Scan for the cell matching the given text and deliver its (X, Y) coordinate at center. 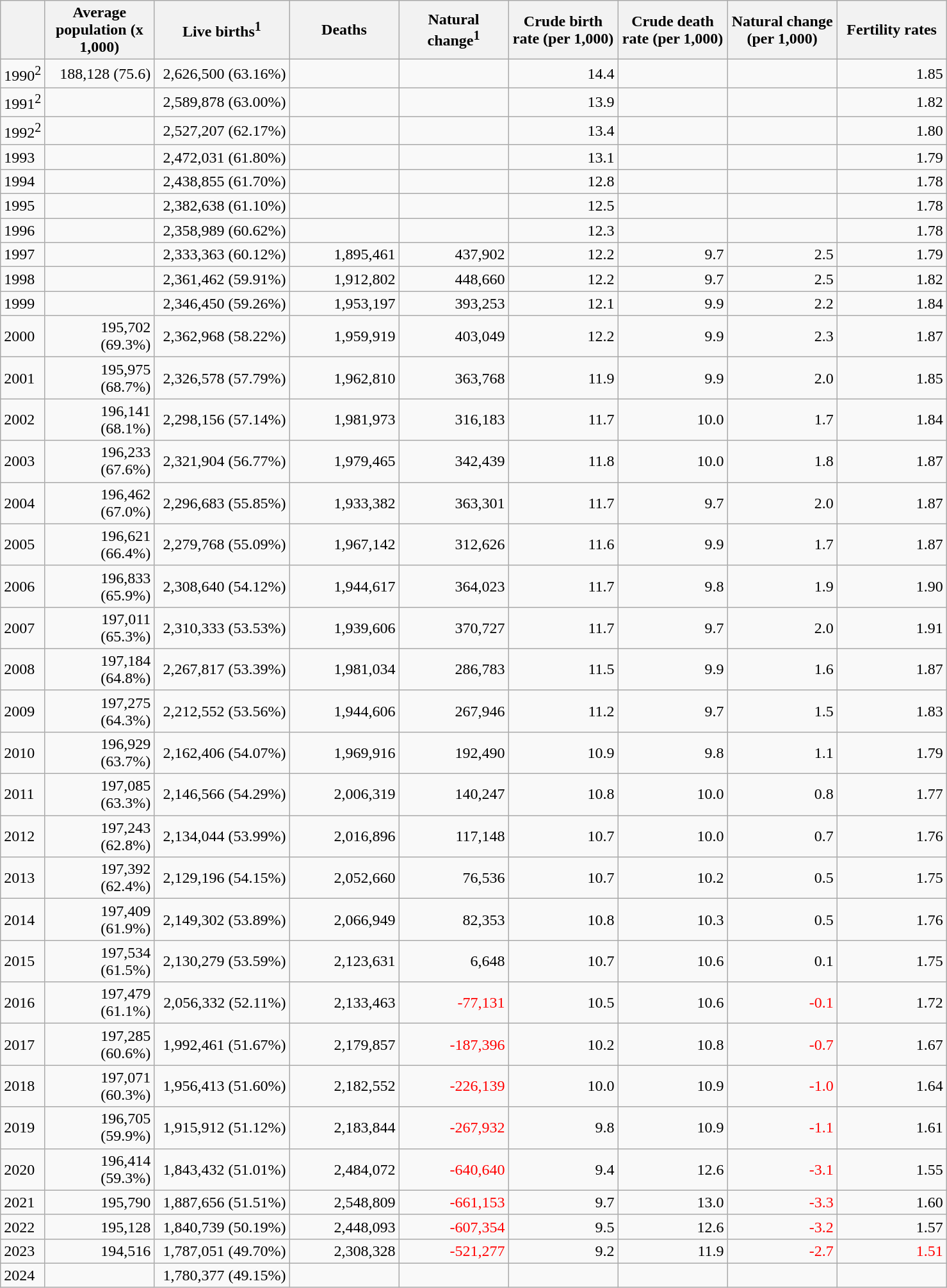
2004 (23, 503)
1,915,912 (51.12%) (222, 1128)
2,182,552 (344, 1086)
2014 (23, 919)
76,536 (453, 878)
-521,277 (453, 1251)
2,548,809 (344, 1202)
1,967,142 (344, 544)
1.6 (782, 670)
196,833 (65.9%) (100, 586)
312,626 (453, 544)
1994 (23, 182)
12.5 (563, 206)
316,183 (453, 420)
197,071 (60.3%) (100, 1086)
2013 (23, 878)
1.9 (782, 586)
2,066,949 (344, 919)
1.91 (891, 627)
1.61 (891, 1128)
2020 (23, 1169)
1,887,656 (51.51%) (222, 1202)
1998 (23, 279)
2,333,363 (60.12%) (222, 255)
1997 (23, 255)
Fertility rates (891, 30)
13.9 (563, 102)
197,011 (65.3%) (100, 627)
2021 (23, 1202)
6,648 (453, 962)
1,933,382 (344, 503)
195,128 (100, 1227)
9.2 (563, 1251)
2,589,878 (63.00%) (222, 102)
1,843,432 (51.01%) (222, 1169)
2,321,904 (56.77%) (222, 461)
1.77 (891, 795)
2,134,044 (53.99%) (222, 836)
2,484,072 (344, 1169)
2011 (23, 795)
-77,131 (453, 1002)
1.67 (891, 1045)
403,049 (453, 337)
1.57 (891, 1227)
2006 (23, 586)
1,959,919 (344, 337)
1.55 (891, 1169)
-2.7 (782, 1251)
9.4 (563, 1169)
363,768 (453, 378)
2,130,279 (53.59%) (222, 962)
2,056,332 (52.11%) (222, 1002)
1,840,739 (50.19%) (222, 1227)
2023 (23, 1251)
11.5 (563, 670)
342,439 (453, 461)
1993 (23, 157)
2,362,968 (58.22%) (222, 337)
2,308,328 (344, 1251)
-1.1 (782, 1128)
1.51 (891, 1251)
2,129,196 (54.15%) (222, 878)
2009 (23, 711)
12.1 (563, 303)
192,490 (453, 753)
1,944,617 (344, 586)
2016 (23, 1002)
11.8 (563, 461)
1.60 (891, 1202)
2,052,660 (344, 878)
2,016,896 (344, 836)
12.3 (563, 230)
-187,396 (453, 1045)
Natural change (per 1,000) (782, 30)
1,939,606 (344, 627)
2,123,631 (344, 962)
2,358,989 (60.62%) (222, 230)
-226,139 (453, 1086)
2000 (23, 337)
196,414 (59.3%) (100, 1169)
2,179,857 (344, 1045)
19912 (23, 102)
Natural change1 (453, 30)
-3.1 (782, 1169)
2,146,566 (54.29%) (222, 795)
-0.1 (782, 1002)
Crude death rate (per 1,000) (672, 30)
1.8 (782, 461)
2,472,031 (61.80%) (222, 157)
1,981,973 (344, 420)
196,462 (67.0%) (100, 503)
1,895,461 (344, 255)
2.2 (782, 303)
1.72 (891, 1002)
2015 (23, 962)
197,184 (64.8%) (100, 670)
82,353 (453, 919)
2,326,578 (57.79%) (222, 378)
12.8 (563, 182)
19902 (23, 74)
Average population (x 1,000) (100, 30)
2,382,638 (61.10%) (222, 206)
197,409 (61.9%) (100, 919)
448,660 (453, 279)
2024 (23, 1275)
1.5 (782, 711)
2,133,463 (344, 1002)
2,448,093 (344, 1227)
437,902 (453, 255)
0.8 (782, 795)
2,361,462 (59.91%) (222, 279)
14.4 (563, 74)
2,527,207 (62.17%) (222, 131)
2003 (23, 461)
197,285 (60.6%) (100, 1045)
13.4 (563, 131)
197,085 (63.3%) (100, 795)
-607,354 (453, 1227)
2012 (23, 836)
2,438,855 (61.70%) (222, 182)
10.5 (563, 1002)
11.6 (563, 544)
197,392 (62.4%) (100, 878)
2002 (23, 420)
1.90 (891, 586)
1,912,802 (344, 279)
2001 (23, 378)
117,148 (453, 836)
2,296,683 (55.85%) (222, 503)
1.1 (782, 753)
1,956,413 (51.60%) (222, 1086)
196,141 (68.1%) (100, 420)
2,267,817 (53.39%) (222, 670)
2,298,156 (57.14%) (222, 420)
2017 (23, 1045)
267,946 (453, 711)
1,992,461 (51.67%) (222, 1045)
140,247 (453, 795)
-267,932 (453, 1128)
370,727 (453, 627)
19922 (23, 131)
195,790 (100, 1202)
363,301 (453, 503)
1996 (23, 230)
-640,640 (453, 1169)
2010 (23, 753)
2,149,302 (53.89%) (222, 919)
1,979,465 (344, 461)
1.64 (891, 1086)
2005 (23, 544)
2,006,319 (344, 795)
2.3 (782, 337)
2018 (23, 1086)
-0.7 (782, 1045)
195,702 (69.3%) (100, 337)
10.3 (672, 919)
197,534 (61.5%) (100, 962)
195,975 (68.7%) (100, 378)
197,275 (64.3%) (100, 711)
1,780,377 (49.15%) (222, 1275)
1.83 (891, 711)
2,183,844 (344, 1128)
2007 (23, 627)
1,787,051 (49.70%) (222, 1251)
1,953,197 (344, 303)
1,969,916 (344, 753)
-3.3 (782, 1202)
Deaths (344, 30)
2008 (23, 670)
2022 (23, 1227)
196,621 (66.4%) (100, 544)
-661,153 (453, 1202)
2,279,768 (55.09%) (222, 544)
13.1 (563, 157)
-3.2 (782, 1227)
1,944,606 (344, 711)
188,128 (75.6) (100, 74)
2,308,640 (54.12%) (222, 586)
2,346,450 (59.26%) (222, 303)
-1.0 (782, 1086)
9.5 (563, 1227)
286,783 (453, 670)
Crude birth rate (per 1,000) (563, 30)
2,162,406 (54.07%) (222, 753)
1.80 (891, 131)
364,023 (453, 586)
197,243 (62.8%) (100, 836)
0.7 (782, 836)
Live births1 (222, 30)
1999 (23, 303)
196,929 (63.7%) (100, 753)
1,962,810 (344, 378)
2,212,552 (53.56%) (222, 711)
2019 (23, 1128)
2,310,333 (53.53%) (222, 627)
196,233 (67.6%) (100, 461)
13.0 (672, 1202)
2,626,500 (63.16%) (222, 74)
0.1 (782, 962)
393,253 (453, 303)
1,981,034 (344, 670)
11.2 (563, 711)
196,705 (59.9%) (100, 1128)
1995 (23, 206)
194,516 (100, 1251)
197,479 (61.1%) (100, 1002)
